Extract the [X, Y] coordinate from the center of the cell holding the provided text.  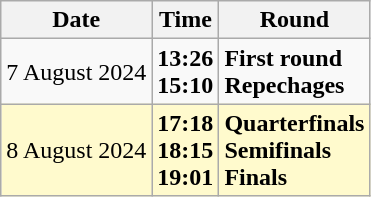
17:1818:1519:01 [186, 150]
QuarterfinalsSemifinalsFinals [294, 150]
Round [294, 20]
Time [186, 20]
13:2615:10 [186, 72]
First roundRepechages [294, 72]
Date [76, 20]
7 August 2024 [76, 72]
8 August 2024 [76, 150]
